Pinpoint the cell where the given text exists, returning its [x, y] midpoint coordinate. 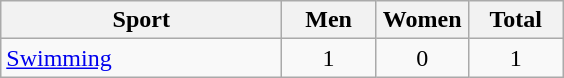
Men [329, 20]
Sport [142, 20]
0 [422, 58]
Total [516, 20]
Women [422, 20]
Swimming [142, 58]
